Return the [x, y] coordinate for the center point of the cell that contains the specified text.  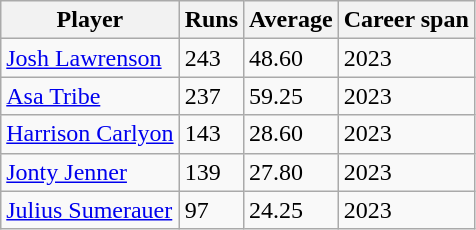
139 [211, 172]
237 [211, 96]
Asa Tribe [90, 96]
Career span [406, 20]
24.25 [292, 210]
143 [211, 134]
Runs [211, 20]
Average [292, 20]
Jonty Jenner [90, 172]
48.60 [292, 58]
Harrison Carlyon [90, 134]
Julius Sumerauer [90, 210]
Josh Lawrenson [90, 58]
97 [211, 210]
27.80 [292, 172]
28.60 [292, 134]
243 [211, 58]
Player [90, 20]
59.25 [292, 96]
